Return the (x, y) coordinate for the center point of the cell that contains the specified text.  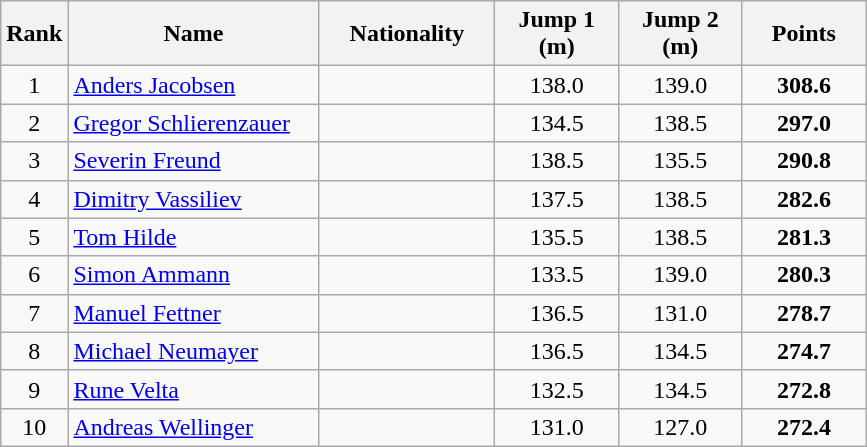
5 (34, 237)
Rune Velta (194, 389)
4 (34, 199)
Points (804, 34)
133.5 (557, 275)
132.5 (557, 389)
Severin Freund (194, 161)
127.0 (681, 427)
7 (34, 313)
1 (34, 85)
Anders Jacobsen (194, 85)
280.3 (804, 275)
Michael Neumayer (194, 351)
8 (34, 351)
272.4 (804, 427)
3 (34, 161)
272.8 (804, 389)
Jump 2 (m) (681, 34)
Dimitry Vassiliev (194, 199)
Jump 1 (m) (557, 34)
10 (34, 427)
9 (34, 389)
282.6 (804, 199)
Tom Hilde (194, 237)
274.7 (804, 351)
308.6 (804, 85)
Simon Ammann (194, 275)
297.0 (804, 123)
Gregor Schlierenzauer (194, 123)
Manuel Fettner (194, 313)
2 (34, 123)
Andreas Wellinger (194, 427)
Nationality (407, 34)
6 (34, 275)
281.3 (804, 237)
138.0 (557, 85)
278.7 (804, 313)
Name (194, 34)
Rank (34, 34)
137.5 (557, 199)
290.8 (804, 161)
